Provide the [x, y] coordinate of the cell's center where the given text is located.  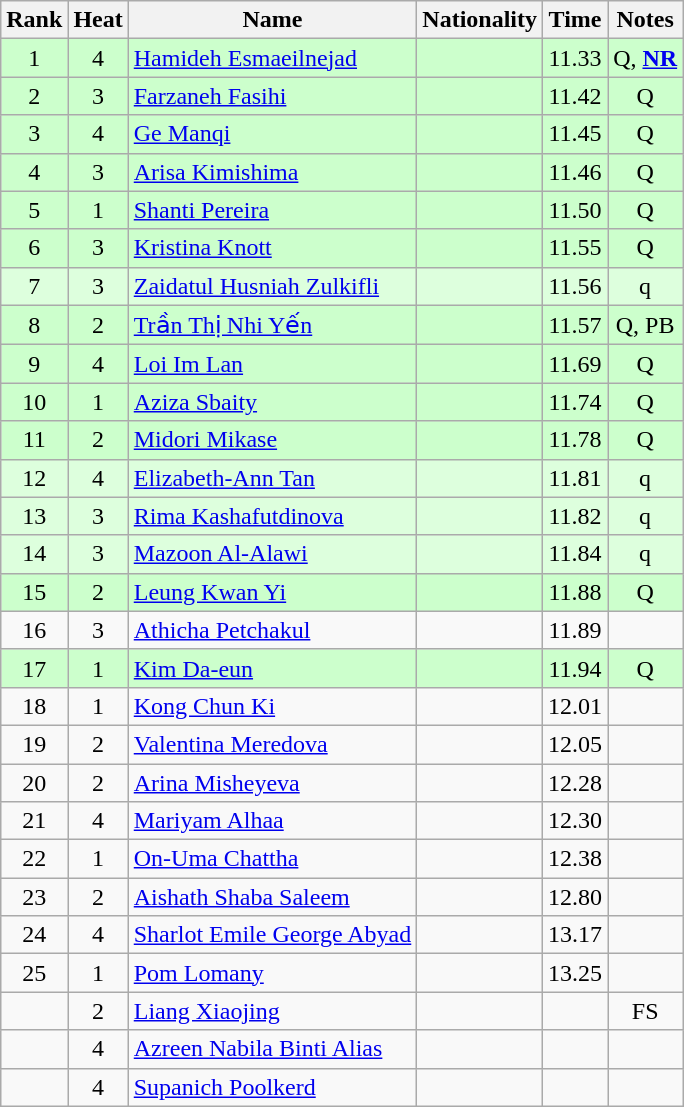
11.82 [576, 516]
16 [34, 630]
20 [34, 783]
Athicha Petchakul [272, 630]
11.46 [576, 172]
Arina Misheyeva [272, 783]
11.56 [576, 286]
Rima Kashafutdinova [272, 516]
11.84 [576, 554]
11.33 [576, 58]
12.80 [576, 897]
12.28 [576, 783]
12.05 [576, 744]
Trần Thị Nhi Yến [272, 325]
Leung Kwan Yi [272, 592]
11.94 [576, 668]
12 [34, 478]
Pom Lomany [272, 973]
24 [34, 935]
23 [34, 897]
18 [34, 706]
11.57 [576, 325]
Kim Da-eun [272, 668]
Mariyam Alhaa [272, 821]
Heat [98, 20]
7 [34, 286]
Kong Chun Ki [272, 706]
Ge Manqi [272, 134]
13.25 [576, 973]
17 [34, 668]
Nationality [480, 20]
Notes [646, 20]
Liang Xiaojing [272, 1011]
25 [34, 973]
10 [34, 402]
8 [34, 325]
12.01 [576, 706]
11.88 [576, 592]
11.78 [576, 440]
Q, NR [646, 58]
11.81 [576, 478]
19 [34, 744]
11.45 [576, 134]
Time [576, 20]
Hamideh Esmaeilnejad [272, 58]
15 [34, 592]
11 [34, 440]
On-Uma Chattha [272, 859]
13 [34, 516]
Valentina Meredova [272, 744]
11.42 [576, 96]
11.74 [576, 402]
5 [34, 210]
Elizabeth-Ann Tan [272, 478]
Zaidatul Husniah Zulkifli [272, 286]
Mazoon Al-Alawi [272, 554]
Rank [34, 20]
12.38 [576, 859]
Arisa Kimishima [272, 172]
22 [34, 859]
Farzaneh Fasihi [272, 96]
11.69 [576, 364]
Name [272, 20]
Aziza Sbaity [272, 402]
Azreen Nabila Binti Alias [272, 1049]
Kristina Knott [272, 248]
9 [34, 364]
6 [34, 248]
Sharlot Emile George Abyad [272, 935]
21 [34, 821]
Q, PB [646, 325]
Aishath Shaba Saleem [272, 897]
Shanti Pereira [272, 210]
11.55 [576, 248]
11.50 [576, 210]
FS [646, 1011]
Supanich Poolkerd [272, 1087]
12.30 [576, 821]
Midori Mikase [272, 440]
14 [34, 554]
11.89 [576, 630]
Loi Im Lan [272, 364]
13.17 [576, 935]
